Extract the [x, y] coordinate from the center of the cell holding the provided text.  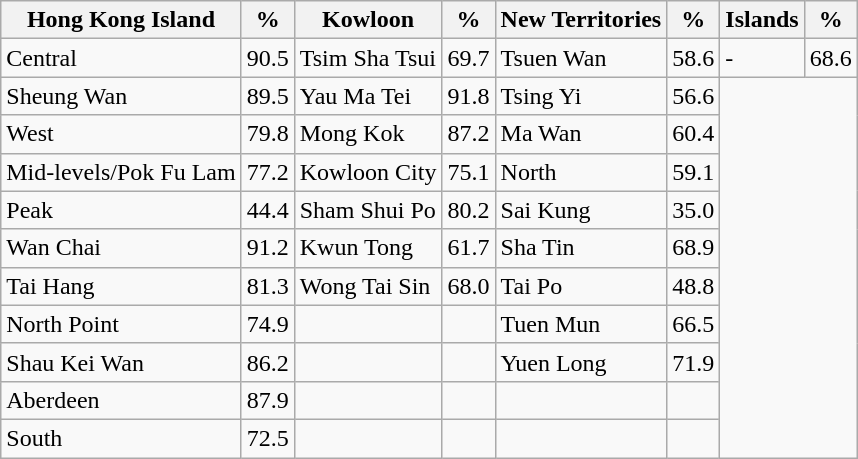
Aberdeen [121, 400]
Tai Hang [121, 286]
Yuen Long [581, 362]
South [121, 438]
Mong Kok [368, 134]
Kwun Tong [368, 248]
89.5 [268, 96]
35.0 [694, 210]
81.3 [268, 286]
Islands [762, 20]
68.6 [830, 58]
Kowloon City [368, 172]
79.8 [268, 134]
91.8 [468, 96]
North Point [121, 324]
Hong Kong Island [121, 20]
91.2 [268, 248]
74.9 [268, 324]
87.2 [468, 134]
75.1 [468, 172]
71.9 [694, 362]
Mid-levels/Pok Fu Lam [121, 172]
66.5 [694, 324]
56.6 [694, 96]
Ma Wan [581, 134]
Yau Ma Tei [368, 96]
68.9 [694, 248]
Shau Kei Wan [121, 362]
- [762, 58]
Tsing Yi [581, 96]
Kowloon [368, 20]
Peak [121, 210]
Tsuen Wan [581, 58]
Tuen Mun [581, 324]
Wong Tai Sin [368, 286]
59.1 [694, 172]
90.5 [268, 58]
80.2 [468, 210]
69.7 [468, 58]
Tai Po [581, 286]
72.5 [268, 438]
North [581, 172]
44.4 [268, 210]
60.4 [694, 134]
Sai Kung [581, 210]
Sheung Wan [121, 96]
West [121, 134]
58.6 [694, 58]
77.2 [268, 172]
68.0 [468, 286]
Wan Chai [121, 248]
Sham Shui Po [368, 210]
Sha Tin [581, 248]
Tsim Sha Tsui [368, 58]
86.2 [268, 362]
61.7 [468, 248]
New Territories [581, 20]
87.9 [268, 400]
Central [121, 58]
48.8 [694, 286]
